Provide the (X, Y) coordinate of the cell's center where the given text is located.  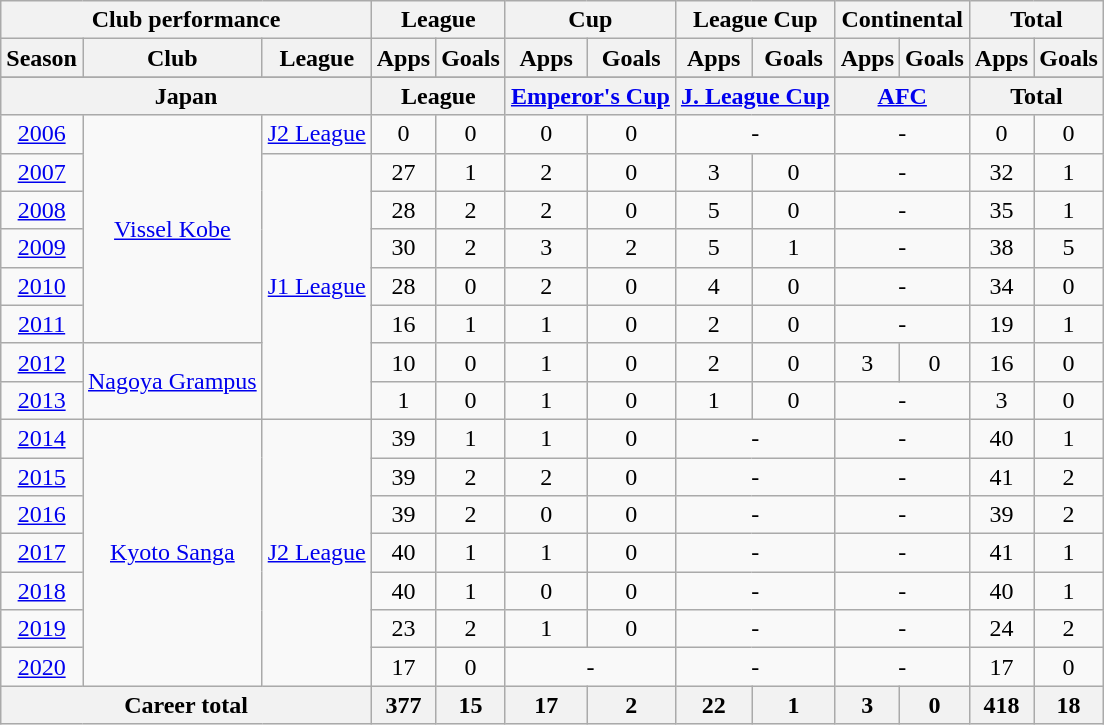
27 (403, 172)
23 (403, 629)
2011 (42, 324)
34 (1001, 286)
18 (1069, 705)
Club (172, 58)
2016 (42, 515)
30 (403, 248)
AFC (902, 96)
2008 (42, 210)
Club performance (186, 20)
2006 (42, 134)
2020 (42, 667)
24 (1001, 629)
League Cup (755, 20)
377 (403, 705)
Career total (186, 705)
2018 (42, 591)
Continental (902, 20)
2015 (42, 477)
2019 (42, 629)
J1 League (316, 286)
2009 (42, 248)
J. League Cup (755, 96)
Cup (590, 20)
32 (1001, 172)
15 (471, 705)
Japan (186, 96)
35 (1001, 210)
22 (714, 705)
2014 (42, 438)
Emperor's Cup (590, 96)
19 (1001, 324)
2017 (42, 553)
2013 (42, 400)
418 (1001, 705)
38 (1001, 248)
Nagoya Grampus (172, 381)
4 (714, 286)
Season (42, 58)
2007 (42, 172)
Kyoto Sanga (172, 552)
Vissel Kobe (172, 229)
2012 (42, 362)
10 (403, 362)
2010 (42, 286)
